From the cell containing the given text, extract its center point as [x, y] coordinate. 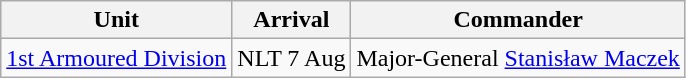
Commander [518, 20]
1st Armoured Division [116, 58]
Unit [116, 20]
Major-General Stanisław Maczek [518, 58]
NLT 7 Aug [292, 58]
Arrival [292, 20]
